Capture the cell that displays the provided text and extract its [x, y] central coordinate. 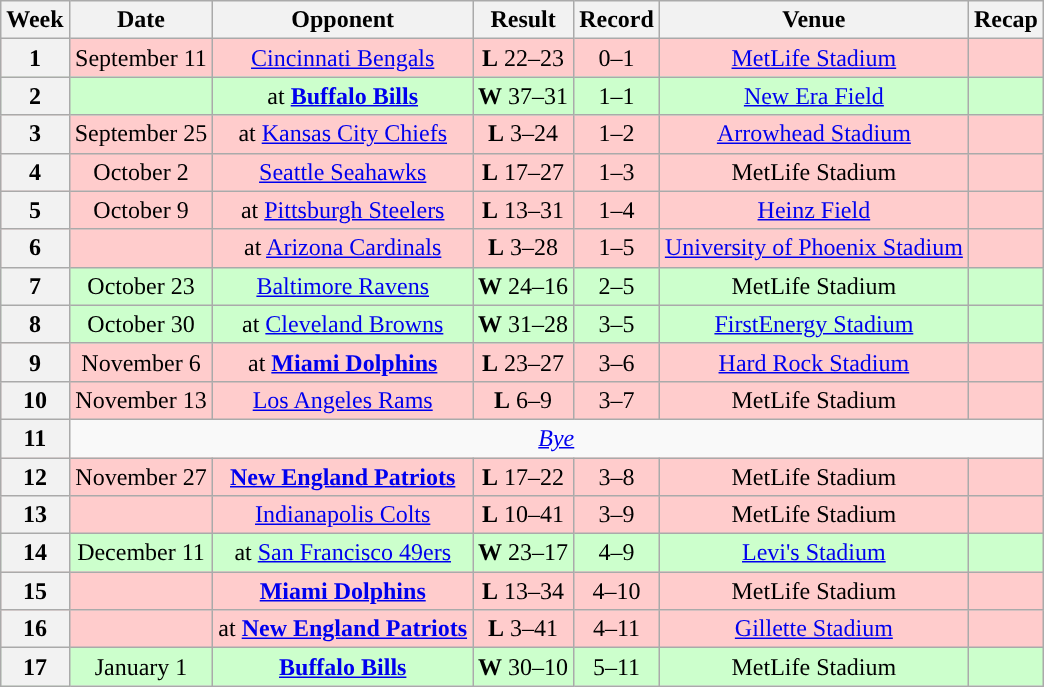
L 3–41 [524, 629]
5 [35, 210]
New England Patriots [343, 477]
4 [35, 172]
L 17–22 [524, 477]
Arrowhead Stadium [814, 134]
3 [35, 134]
Recap [1006, 20]
L 3–24 [524, 134]
Baltimore Ravens [343, 286]
3–7 [617, 400]
at Pittsburgh Steelers [343, 210]
L 13–34 [524, 591]
L 10–41 [524, 515]
L 3–28 [524, 248]
15 [35, 591]
Result [524, 20]
Week [35, 20]
at Arizona Cardinals [343, 248]
Los Angeles Rams [343, 400]
October 23 [141, 286]
Date [141, 20]
L 13–31 [524, 210]
at San Francisco 49ers [343, 553]
Seattle Seahawks [343, 172]
at Cleveland Browns [343, 324]
3–8 [617, 477]
W 24–16 [524, 286]
November 6 [141, 362]
Opponent [343, 20]
5–11 [617, 667]
1 [35, 58]
Bye [556, 438]
L 23–27 [524, 362]
11 [35, 438]
6 [35, 248]
W 30–10 [524, 667]
8 [35, 324]
2–5 [617, 286]
7 [35, 286]
September 25 [141, 134]
Record [617, 20]
1–3 [617, 172]
3–5 [617, 324]
1–5 [617, 248]
Miami Dolphins [343, 591]
17 [35, 667]
at New England Patriots [343, 629]
2 [35, 96]
1–1 [617, 96]
1–4 [617, 210]
4–10 [617, 591]
Heinz Field [814, 210]
16 [35, 629]
November 27 [141, 477]
W 37–31 [524, 96]
November 13 [141, 400]
FirstEnergy Stadium [814, 324]
at Miami Dolphins [343, 362]
Buffalo Bills [343, 667]
4–11 [617, 629]
9 [35, 362]
Venue [814, 20]
New Era Field [814, 96]
Cincinnati Bengals [343, 58]
January 1 [141, 667]
October 9 [141, 210]
13 [35, 515]
at Kansas City Chiefs [343, 134]
12 [35, 477]
Levi's Stadium [814, 553]
at Buffalo Bills [343, 96]
October 30 [141, 324]
University of Phoenix Stadium [814, 248]
Hard Rock Stadium [814, 362]
10 [35, 400]
December 11 [141, 553]
3–9 [617, 515]
0–1 [617, 58]
L 22–23 [524, 58]
September 11 [141, 58]
L 6–9 [524, 400]
Indianapolis Colts [343, 515]
Gillette Stadium [814, 629]
W 31–28 [524, 324]
W 23–17 [524, 553]
3–6 [617, 362]
14 [35, 553]
1–2 [617, 134]
4–9 [617, 553]
L 17–27 [524, 172]
October 2 [141, 172]
